Pinpoint the cell where the given text exists, returning its (x, y) midpoint coordinate. 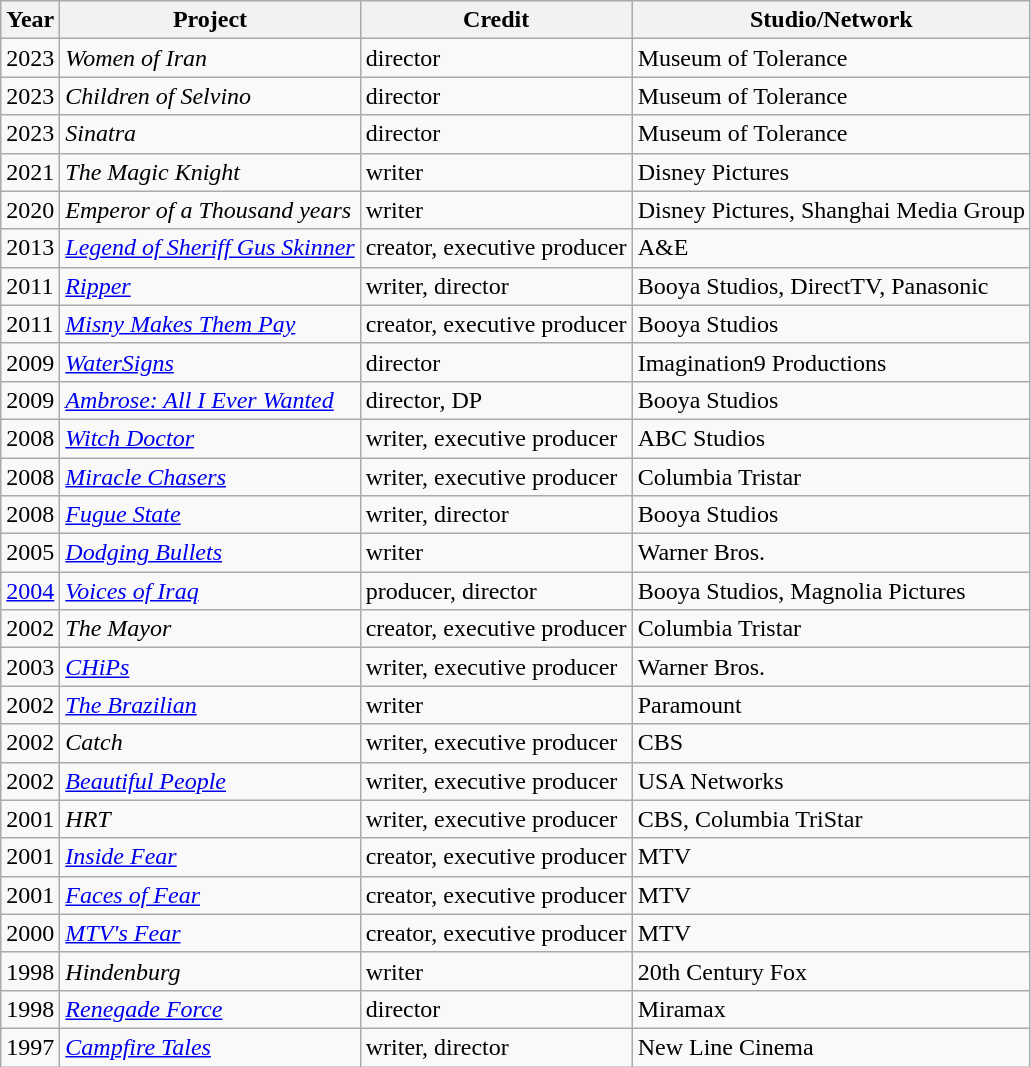
2004 (30, 591)
Miracle Chasers (210, 477)
Imagination9 Productions (831, 362)
Disney Pictures, Shanghai Media Group (831, 210)
Paramount (831, 705)
1997 (30, 1047)
Inside Fear (210, 857)
A&E (831, 248)
Booya Studios, Magnolia Pictures (831, 591)
Witch Doctor (210, 438)
Campfire Tales (210, 1047)
HRT (210, 819)
Emperor of a Thousand years (210, 210)
CBS, Columbia TriStar (831, 819)
2020 (30, 210)
Miramax (831, 1009)
Women of Iran (210, 58)
The Mayor (210, 629)
Ambrose: All I Ever Wanted (210, 400)
CHiPs (210, 667)
MTV's Fear (210, 933)
2005 (30, 553)
Ripper (210, 286)
20th Century Fox (831, 971)
Sinatra (210, 134)
Legend of Sheriff Gus Skinner (210, 248)
WaterSigns (210, 362)
Hindenburg (210, 971)
2021 (30, 172)
Year (30, 20)
Credit (496, 20)
Voices of Iraq (210, 591)
Children of Selvino (210, 96)
Beautiful People (210, 781)
USA Networks (831, 781)
Studio/Network (831, 20)
The Magic Knight (210, 172)
The Brazilian (210, 705)
2000 (30, 933)
New Line Cinema (831, 1047)
2013 (30, 248)
producer, director (496, 591)
Fugue State (210, 515)
CBS (831, 743)
Catch (210, 743)
ABC Studios (831, 438)
Renegade Force (210, 1009)
Misny Makes Them Pay (210, 324)
Faces of Fear (210, 895)
Disney Pictures (831, 172)
2003 (30, 667)
Booya Studios, DirectTV, Panasonic (831, 286)
Dodging Bullets (210, 553)
Project (210, 20)
director, DP (496, 400)
